Provide the (X, Y) coordinate of the cell's center where the given text is located.  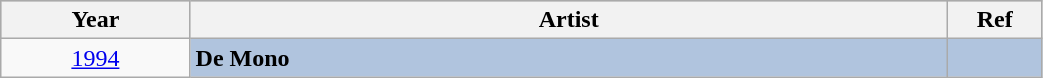
De Mono (568, 58)
1994 (96, 58)
Ref (994, 20)
Year (96, 20)
Artist (568, 20)
